Find where the given text appears and provide that cell's center as [X, Y] coordinate. 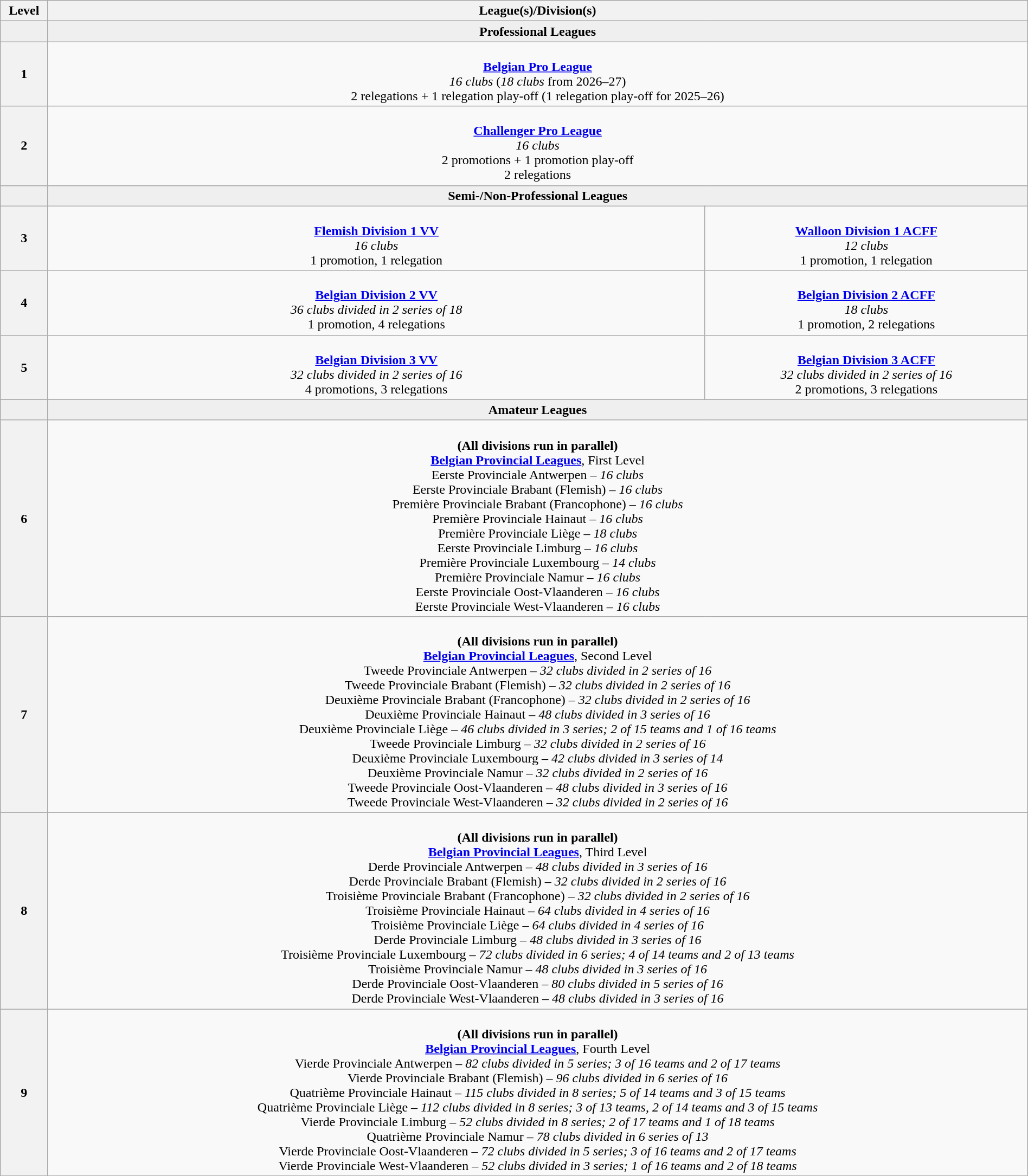
5 [24, 367]
Flemish Division 1 VV 16 clubs 1 promotion, 1 relegation [376, 238]
Challenger Pro League 16 clubs 2 promotions + 1 promotion play-off 2 relegations [538, 146]
Amateur Leagues [538, 410]
Semi-/Non-Professional Leagues [538, 196]
8 [24, 910]
Belgian Division 3 ACFF 32 clubs divided in 2 series of 16 2 promotions, 3 relegations [866, 367]
3 [24, 238]
League(s)/Division(s) [538, 11]
6 [24, 518]
Belgian Pro League 16 clubs (18 clubs from 2026–27) 2 relegations + 1 relegation play-off (1 relegation play-off for 2025–26) [538, 74]
9 [24, 1093]
2 [24, 146]
Walloon Division 1 ACFF 12 clubs 1 promotion, 1 relegation [866, 238]
Belgian Division 3 VV 32 clubs divided in 2 series of 16 4 promotions, 3 relegations [376, 367]
Belgian Division 2 ACFF 18 clubs 1 promotion, 2 relegations [866, 302]
7 [24, 714]
Professional Leagues [538, 31]
Level [24, 11]
1 [24, 74]
4 [24, 302]
Belgian Division 2 VV 36 clubs divided in 2 series of 18 1 promotion, 4 relegations [376, 302]
